Output the (X, Y) coordinate of the center of the cell containing the given text.  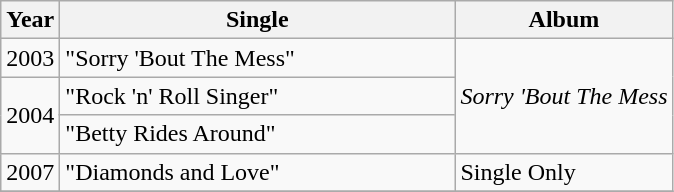
"Rock 'n' Roll Singer" (258, 96)
"Sorry 'Bout The Mess" (258, 58)
2003 (30, 58)
Sorry 'Bout The Mess (564, 96)
"Diamonds and Love" (258, 172)
2007 (30, 172)
Single Only (564, 172)
2004 (30, 115)
Album (564, 20)
"Betty Rides Around" (258, 134)
Single (258, 20)
Year (30, 20)
